Detect which cell encompasses the target text, then output its [x, y] center coordinate. 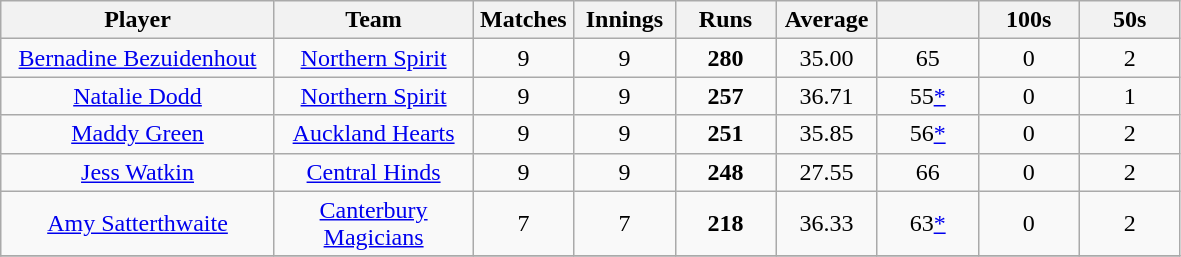
Canterbury Magicians [374, 224]
Amy Satterthwaite [138, 224]
27.55 [826, 172]
218 [726, 224]
Average [826, 20]
35.00 [826, 58]
Player [138, 20]
Innings [624, 20]
257 [726, 96]
Team [374, 20]
251 [726, 134]
65 [928, 58]
Natalie Dodd [138, 96]
35.85 [826, 134]
Bernadine Bezuidenhout [138, 58]
63* [928, 224]
280 [726, 58]
36.71 [826, 96]
56* [928, 134]
248 [726, 172]
66 [928, 172]
50s [1130, 20]
1 [1130, 96]
Runs [726, 20]
Maddy Green [138, 134]
100s [1028, 20]
Matches [524, 20]
55* [928, 96]
36.33 [826, 224]
Jess Watkin [138, 172]
Auckland Hearts [374, 134]
Central Hinds [374, 172]
